Return the (X, Y) coordinate for the center point of the cell that contains the specified text.  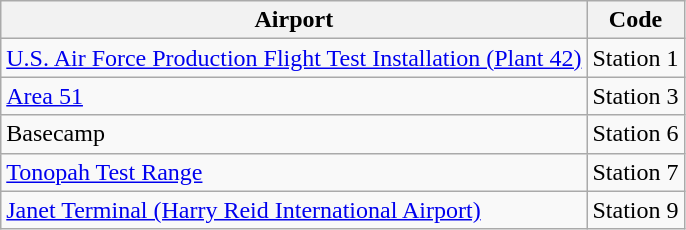
Tonopah Test Range (294, 172)
Airport (294, 20)
U.S. Air Force Production Flight Test Installation (Plant 42) (294, 58)
Basecamp (294, 134)
Station 9 (636, 210)
Area 51 (294, 96)
Code (636, 20)
Station 6 (636, 134)
Station 7 (636, 172)
Janet Terminal (Harry Reid International Airport) (294, 210)
Station 3 (636, 96)
Station 1 (636, 58)
